Provide the [x, y] coordinate of the cell's center where the given text is located.  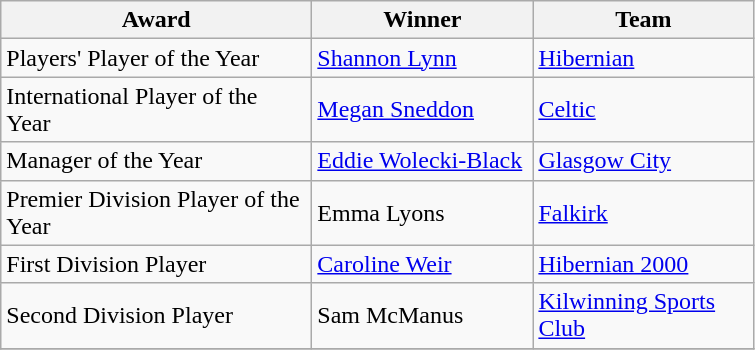
Hibernian [644, 58]
Glasgow City [644, 161]
Second Division Player [156, 316]
Players' Player of the Year [156, 58]
Award [156, 20]
Sam McManus [422, 316]
Megan Sneddon [422, 110]
Hibernian 2000 [644, 264]
Winner [422, 20]
Celtic [644, 110]
Kilwinning Sports Club [644, 316]
Manager of the Year [156, 161]
Emma Lyons [422, 212]
International Player of the Year [156, 110]
Team [644, 20]
Caroline Weir [422, 264]
Shannon Lynn [422, 58]
Falkirk [644, 212]
Eddie Wolecki-Black [422, 161]
First Division Player [156, 264]
Premier Division Player of the Year [156, 212]
